From the cell containing the given text, extract its center point as (x, y) coordinate. 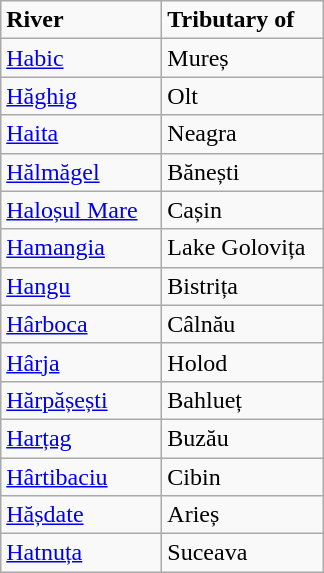
Olt (242, 96)
Harțag (82, 438)
Bănești (242, 172)
Mureș (242, 58)
Hăghig (82, 96)
Cașin (242, 210)
Tributary of (242, 20)
Hârja (82, 362)
Hârboca (82, 324)
Cibin (242, 477)
Hatnuța (82, 553)
Haloșul Mare (82, 210)
Bistrița (242, 286)
Haita (82, 134)
Hangu (82, 286)
Buzău (242, 438)
Hărpășești (82, 400)
Habic (82, 58)
Hârtibaciu (82, 477)
Neagra (242, 134)
River (82, 20)
Holod (242, 362)
Lake Golovița (242, 248)
Arieș (242, 515)
Hășdate (82, 515)
Câlnău (242, 324)
Bahlueț (242, 400)
Hălmăgel (82, 172)
Hamangia (82, 248)
Suceava (242, 553)
